Return the [X, Y] coordinate for the center point of the cell that contains the specified text.  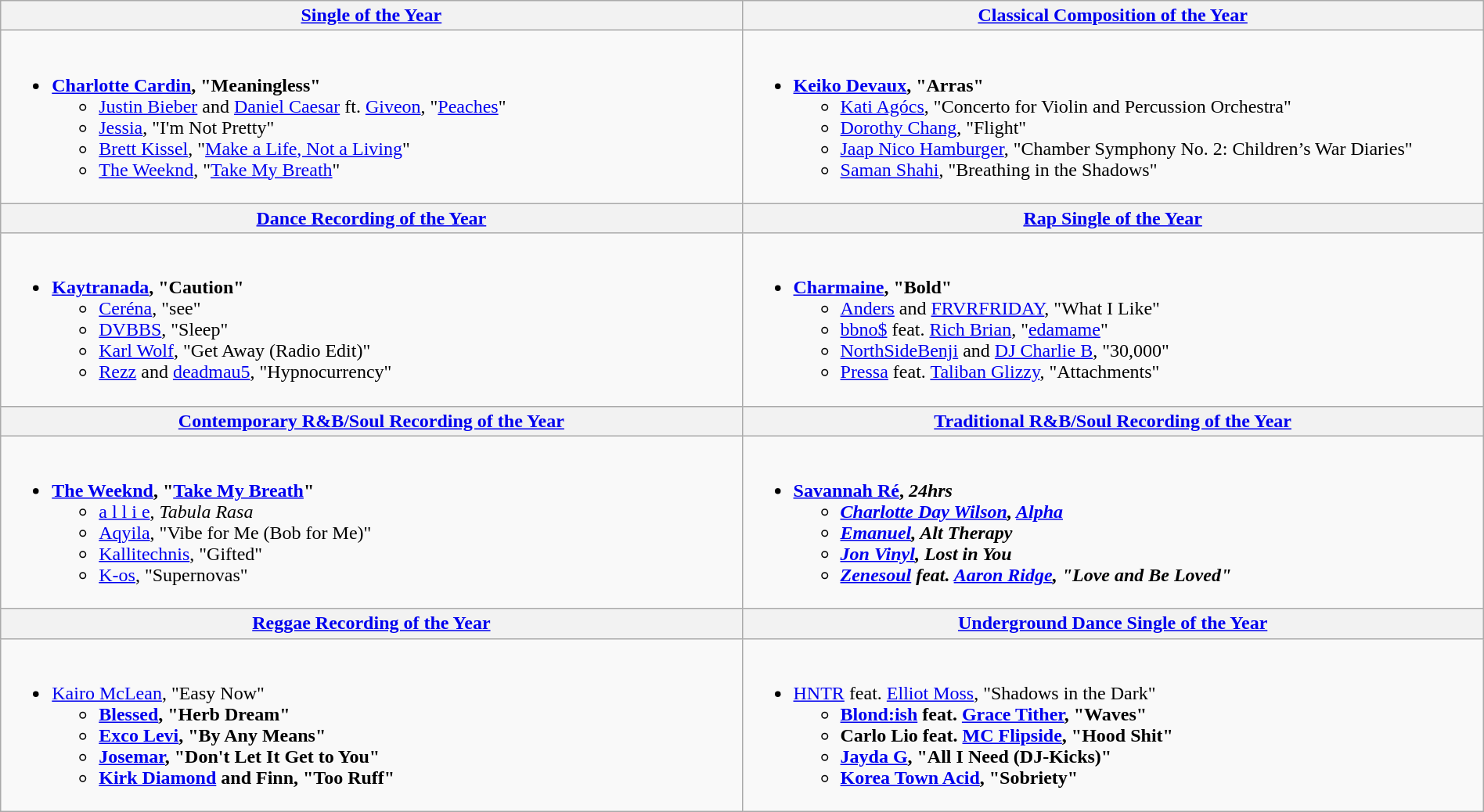
Underground Dance Single of the Year [1113, 623]
Traditional R&B/Soul Recording of the Year [1113, 421]
Contemporary R&B/Soul Recording of the Year [371, 421]
Dance Recording of the Year [371, 218]
Savannah Ré, 24hrsCharlotte Day Wilson, AlphaEmanuel, Alt TherapyJon Vinyl, Lost in YouZenesoul feat. Aaron Ridge, "Love and Be Loved" [1113, 523]
Classical Composition of the Year [1113, 16]
Rap Single of the Year [1113, 218]
Single of the Year [371, 16]
Kaytranada, "Caution"Ceréna, "see"DVBBS, "Sleep"Karl Wolf, "Get Away (Radio Edit)"Rezz and deadmau5, "Hypnocurrency" [371, 319]
Reggae Recording of the Year [371, 623]
Kairo McLean, "Easy Now"Blessed, "Herb Dream"Exco Levi, "By Any Means"Josemar, "Don't Let It Get to You"Kirk Diamond and Finn, "Too Ruff" [371, 724]
The Weeknd, "Take My Breath"a l l i e, Tabula RasaAqyila, "Vibe for Me (Bob for Me)"Kallitechnis, "Gifted"K-os, "Supernovas" [371, 523]
